Identify which cell holds the provided text, then report its (X, Y) central coordinate. 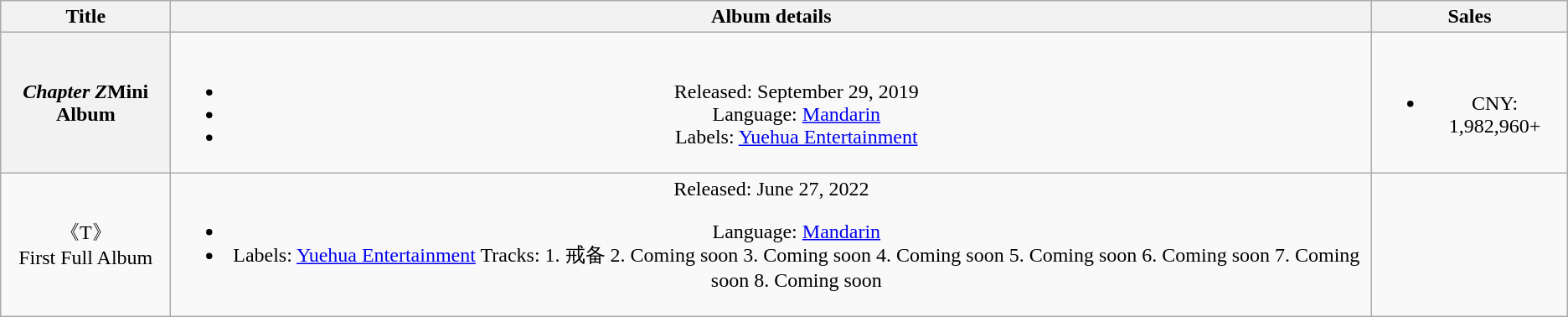
Chapter ZMini Album (85, 102)
Released: September 29, 2019Language: MandarinLabels: Yuehua Entertainment (771, 102)
CNY: 1,982,960+ (1469, 102)
《T》 First Full Album (85, 245)
Sales (1469, 17)
Title (85, 17)
Album details (771, 17)
